For the text-containing cell, return its midpoint in [x, y] coordinate format. 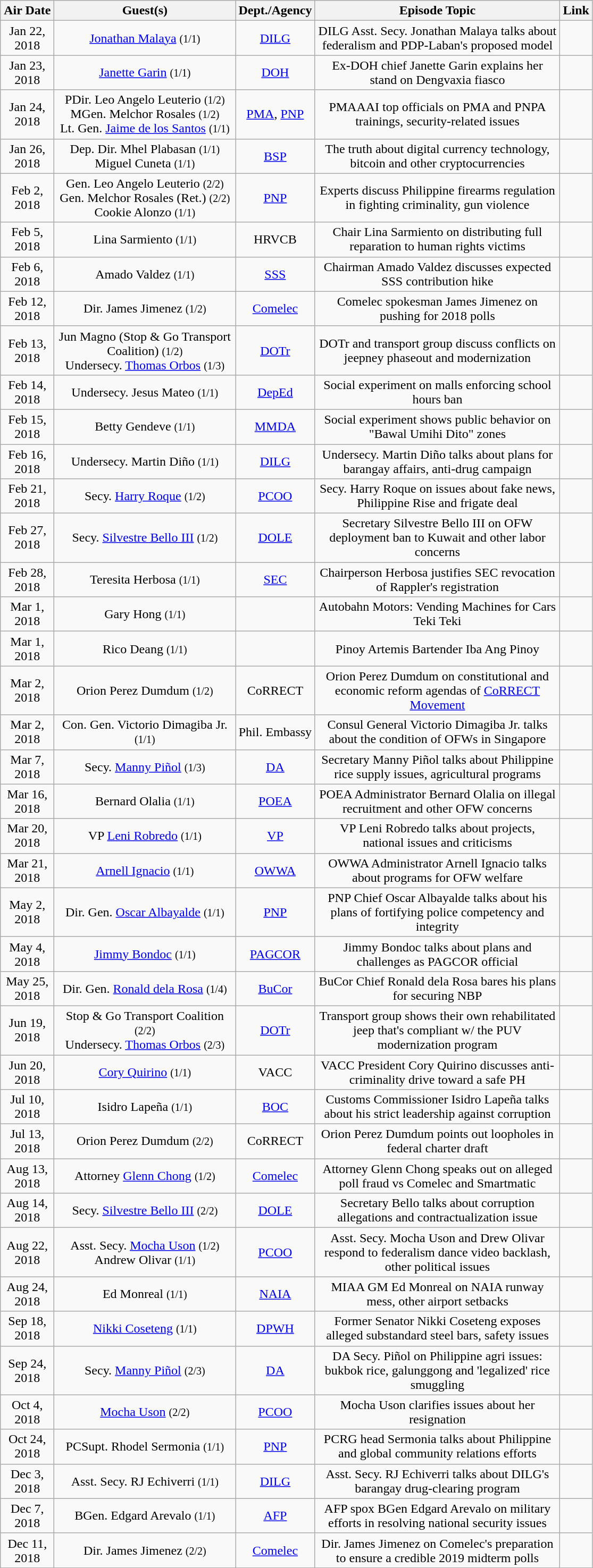
Guest(s) [145, 11]
Jun 20, 2018 [28, 1072]
Mar 7, 2018 [28, 766]
PCSupt. Rhodel Sermonia (1/1) [145, 1447]
Gen. Leo Angelo Leuterio (2/2) Gen. Melchor Rosales (Ret.) (2/2) Cookie Alonzo (1/1) [145, 198]
PAGCOR [275, 954]
Rico Deang (1/1) [145, 648]
Secy. Harry Roque on issues about fake news, Philippine Rise and frigate deal [437, 496]
Sep 18, 2018 [28, 1329]
Dec 3, 2018 [28, 1481]
POEA Administrator Bernard Olalia on illegal recruitment and other OFW concerns [437, 802]
Jan 22, 2018 [28, 38]
DPWH [275, 1329]
Orion Perez Dumdum (2/2) [145, 1142]
Undersecy. Jesus Mateo (1/1) [145, 392]
DOTr and transport group discuss conflicts on jeepney phaseout and modernization [437, 350]
Mocha Uson (2/2) [145, 1412]
Chair Lina Sarmiento on distributing full reparation to human rights victims [437, 239]
Secy. Manny Piñol (1/3) [145, 766]
POEA [275, 802]
VP [275, 836]
Link [576, 11]
Jun 19, 2018 [28, 1030]
PMA, PNP [275, 114]
Dir. Gen. Oscar Albayalde (1/1) [145, 912]
Dir. James Jimenez (2/2) [145, 1550]
Attorney Glenn Chong (1/2) [145, 1176]
MIAA GM Ed Monreal on NAIA runway mess, other airport setbacks [437, 1294]
Janette Garin (1/1) [145, 72]
Oct 24, 2018 [28, 1447]
AFP [275, 1516]
Feb 13, 2018 [28, 350]
Aug 14, 2018 [28, 1211]
Amado Valdez (1/1) [145, 274]
Ex-DOH chief Janette Garin explains her stand on Dengvaxia fiasco [437, 72]
May 25, 2018 [28, 989]
VACC President Cory Quirino discusses anti-criminality drive toward a safe PH [437, 1072]
Feb 15, 2018 [28, 426]
Gary Hong (1/1) [145, 614]
BOC [275, 1107]
Cory Quirino (1/1) [145, 1072]
Former Senator Nikki Coseteng exposes alleged substandard steel bars, safety issues [437, 1329]
Aug 24, 2018 [28, 1294]
DA Secy. Piñol on Philippine agri issues: bukbok rice, galunggong and 'legalized' rice smuggling [437, 1370]
Customs Commissioner Isidro Lapeña talks about his strict leadership against corruption [437, 1107]
DepEd [275, 392]
Feb 28, 2018 [28, 579]
Asst. Secy. RJ Echiverri talks about DILG's barangay drug-clearing program [437, 1481]
Feb 27, 2018 [28, 538]
Jonathan Malaya (1/1) [145, 38]
Oct 4, 2018 [28, 1412]
Feb 14, 2018 [28, 392]
Consul General Victorio Dimagiba Jr. talks about the condition of OFWs in Singapore [437, 732]
Experts discuss Philippine firearms regulation in fighting criminality, gun violence [437, 198]
BSP [275, 156]
Mocha Uson clarifies issues about her resignation [437, 1412]
Nikki Coseteng (1/1) [145, 1329]
OWWA [275, 871]
Dir. James Jimenez on Comelec's preparation to ensure a credible 2019 midterm polls [437, 1550]
VP Leni Robredo (1/1) [145, 836]
VP Leni Robredo talks about projects, national issues and criticisms [437, 836]
Air Date [28, 11]
Ed Monreal (1/1) [145, 1294]
Asst. Secy. Mocha Uson (1/2) Andrew Olivar (1/1) [145, 1252]
PCRG head Sermonia talks about Philippine and global community relations efforts [437, 1447]
Arnell Ignacio (1/1) [145, 871]
Phil. Embassy [275, 732]
Chairperson Herbosa justifies SEC revocation of Rappler's registration [437, 579]
HRVCB [275, 239]
NAIA [275, 1294]
Teresita Herbosa (1/1) [145, 579]
Secy. Harry Roque (1/2) [145, 496]
Con. Gen. Victorio Dimagiba Jr. (1/1) [145, 732]
DOH [275, 72]
Asst. Secy. RJ Echiverri (1/1) [145, 1481]
Jul 10, 2018 [28, 1107]
Attorney Glenn Chong speaks out on alleged poll fraud vs Comelec and Smartmatic [437, 1176]
PMAAAI top officials on PMA and PNPA trainings, security-related issues [437, 114]
Jan 26, 2018 [28, 156]
Secretary Bello talks about corruption allegations and contractualization issue [437, 1211]
Dep. Dir. Mhel Plabasan (1/1) Miguel Cuneta (1/1) [145, 156]
Aug 22, 2018 [28, 1252]
Feb 2, 2018 [28, 198]
Aug 13, 2018 [28, 1176]
Feb 6, 2018 [28, 274]
PDir. Leo Angelo Leuterio (1/2) MGen. Melchor Rosales (1/2) Lt. Gen. Jaime de los Santos (1/1) [145, 114]
AFP spox BGen Edgard Arevalo on military efforts in resolving national security issues [437, 1516]
Betty Gendeve (1/1) [145, 426]
Isidro Lapeña (1/1) [145, 1107]
PNP Chief Oscar Albayalde talks about his plans of fortifying police competency and integrity [437, 912]
May 2, 2018 [28, 912]
Jimmy Bondoc (1/1) [145, 954]
Dec 7, 2018 [28, 1516]
Secy. Manny Piñol (2/3) [145, 1370]
BuCor Chief Ronald dela Rosa bares his plans for securing NBP [437, 989]
Transport group shows their own rehabilitated jeep that's compliant w/ the PUV modernization program [437, 1030]
Jul 13, 2018 [28, 1142]
Autobahn Motors: Vending Machines for Cars Teki Teki [437, 614]
Lina Sarmiento (1/1) [145, 239]
Secy. Silvestre Bello III (2/2) [145, 1211]
Jan 23, 2018 [28, 72]
Jimmy Bondoc talks about plans and challenges as PAGCOR official [437, 954]
SSS [275, 274]
Jan 24, 2018 [28, 114]
Dir. Gen. Ronald dela Rosa (1/4) [145, 989]
OWWA Administrator Arnell Ignacio talks about programs for OFW welfare [437, 871]
Dept./Agency [275, 11]
Mar 20, 2018 [28, 836]
Social experiment shows public behavior on "Bawal Umihi Dito" zones [437, 426]
Episode Topic [437, 11]
Asst. Secy. Mocha Uson and Drew Olivar respond to federalism dance video backlash, other political issues [437, 1252]
May 4, 2018 [28, 954]
Orion Perez Dumdum points out loopholes in federal charter draft [437, 1142]
Stop & Go Transport Coalition (2/2) Undersecy. Thomas Orbos (2/3) [145, 1030]
SEC [275, 579]
Comelec spokesman James Jimenez on pushing for 2018 polls [437, 308]
The truth about digital currency technology, bitcoin and other cryptocurrencies [437, 156]
Feb 16, 2018 [28, 461]
Undersecy. Martin Diño talks about plans for barangay affairs, anti-drug campaign [437, 461]
Chairman Amado Valdez discusses expected SSS contribution hike [437, 274]
Feb 5, 2018 [28, 239]
DILG Asst. Secy. Jonathan Malaya talks about federalism and PDP-Laban's proposed model [437, 38]
Dec 11, 2018 [28, 1550]
Feb 12, 2018 [28, 308]
Secretary Manny Piñol talks about Philippine rice supply issues, agricultural programs [437, 766]
Dir. James Jimenez (1/2) [145, 308]
Orion Perez Dumdum on constitutional and economic reform agendas of CoRRECT Movement [437, 690]
Social experiment on malls enforcing school hours ban [437, 392]
Secretary Silvestre Bello III on OFW deployment ban to Kuwait and other labor concerns [437, 538]
Sep 24, 2018 [28, 1370]
Feb 21, 2018 [28, 496]
Bernard Olalia (1/1) [145, 802]
Orion Perez Dumdum (1/2) [145, 690]
Mar 16, 2018 [28, 802]
BuCor [275, 989]
BGen. Edgard Arevalo (1/1) [145, 1516]
Mar 21, 2018 [28, 871]
Secy. Silvestre Bello III (1/2) [145, 538]
VACC [275, 1072]
Pinoy Artemis Bartender Iba Ang Pinoy [437, 648]
MMDA [275, 426]
Undersecy. Martin Diño (1/1) [145, 461]
Jun Magno (Stop & Go Transport Coalition) (1/2) Undersecy. Thomas Orbos (1/3) [145, 350]
